Return [x, y] of the center of cell containing provided text 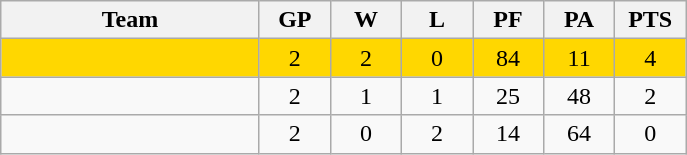
W [366, 20]
Team [130, 20]
84 [508, 58]
14 [508, 134]
GP [294, 20]
25 [508, 96]
PF [508, 20]
4 [650, 58]
11 [580, 58]
L [436, 20]
PTS [650, 20]
PA [580, 20]
64 [580, 134]
48 [580, 96]
